Return the (x, y) coordinate for the center point of the cell that contains the specified text.  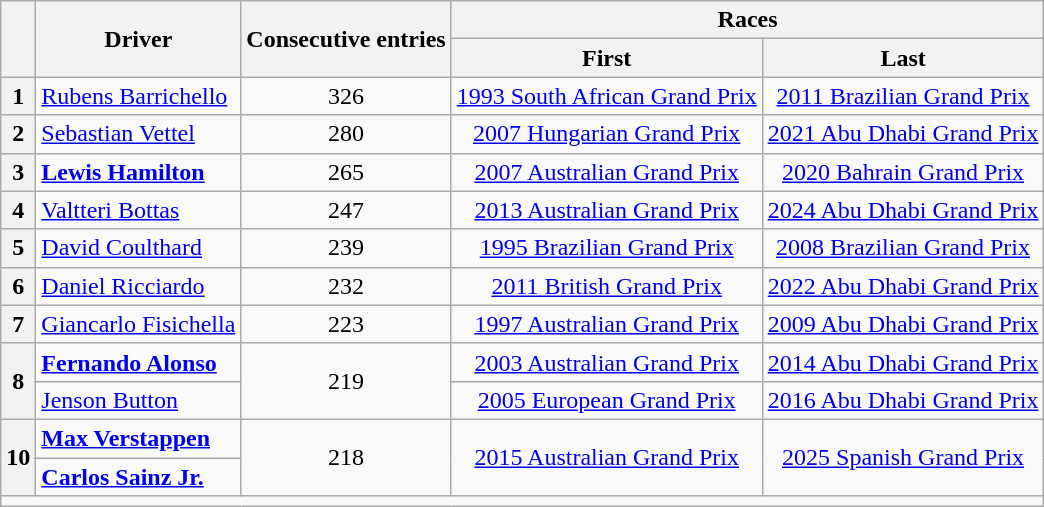
2007 Hungarian Grand Prix (606, 134)
Fernando Alonso (138, 362)
David Coulthard (138, 248)
2007 Australian Grand Prix (606, 172)
2003 Australian Grand Prix (606, 362)
8 (18, 381)
2013 Australian Grand Prix (606, 210)
2005 European Grand Prix (606, 400)
2008 Brazilian Grand Prix (903, 248)
232 (346, 286)
1 (18, 96)
3 (18, 172)
2 (18, 134)
2011 Brazilian Grand Prix (903, 96)
265 (346, 172)
280 (346, 134)
7 (18, 324)
2015 Australian Grand Prix (606, 457)
4 (18, 210)
326 (346, 96)
Driver (138, 39)
223 (346, 324)
Last (903, 58)
6 (18, 286)
Max Verstappen (138, 438)
218 (346, 457)
10 (18, 457)
5 (18, 248)
2016 Abu Dhabi Grand Prix (903, 400)
Carlos Sainz Jr. (138, 477)
2020 Bahrain Grand Prix (903, 172)
Giancarlo Fisichella (138, 324)
247 (346, 210)
Rubens Barrichello (138, 96)
2009 Abu Dhabi Grand Prix (903, 324)
Lewis Hamilton (138, 172)
Jenson Button (138, 400)
1997 Australian Grand Prix (606, 324)
First (606, 58)
239 (346, 248)
219 (346, 381)
Races (748, 20)
2014 Abu Dhabi Grand Prix (903, 362)
Valtteri Bottas (138, 210)
2025 Spanish Grand Prix (903, 457)
2022 Abu Dhabi Grand Prix (903, 286)
1995 Brazilian Grand Prix (606, 248)
2021 Abu Dhabi Grand Prix (903, 134)
1993 South African Grand Prix (606, 96)
Daniel Ricciardo (138, 286)
2024 Abu Dhabi Grand Prix (903, 210)
Sebastian Vettel (138, 134)
Consecutive entries (346, 39)
2011 British Grand Prix (606, 286)
